Capture the cell that displays the provided text and extract its [X, Y] central coordinate. 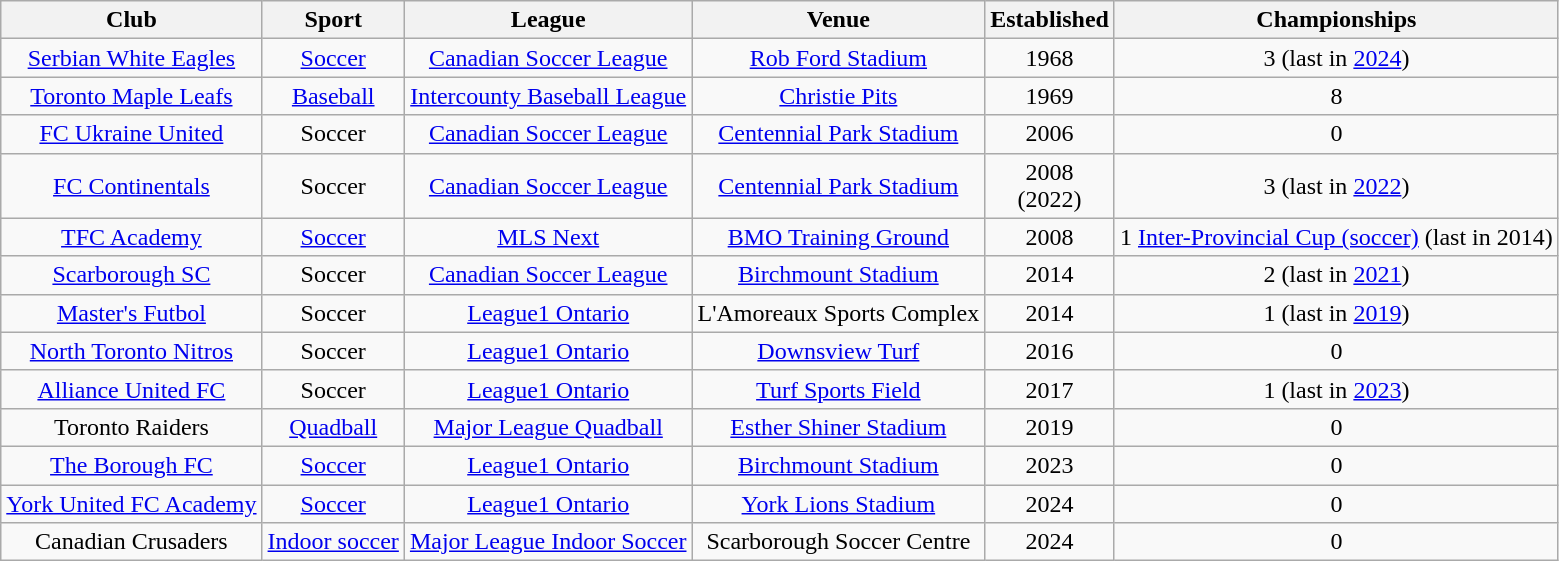
2016 [1050, 351]
League [548, 20]
3 (last in 2024) [1336, 58]
Toronto Raiders [132, 427]
North Toronto Nitros [132, 351]
L'Amoreaux Sports Complex [838, 313]
Canadian Crusaders [132, 542]
Quadball [333, 427]
8 [1336, 96]
Toronto Maple Leafs [132, 96]
BMO Training Ground [838, 237]
Serbian White Eagles [132, 58]
2008(2022) [1050, 186]
2019 [1050, 427]
Sport [333, 20]
Major League Quadball [548, 427]
1 (last in 2019) [1336, 313]
1968 [1050, 58]
Championships [1336, 20]
1 Inter-Provincial Cup (soccer) (last in 2014) [1336, 237]
Major League Indoor Soccer [548, 542]
2017 [1050, 389]
1 (last in 2023) [1336, 389]
York United FC Academy [132, 503]
York Lions Stadium [838, 503]
Esther Shiner Stadium [838, 427]
TFC Academy [132, 237]
Turf Sports Field [838, 389]
Indoor soccer [333, 542]
FC Continentals [132, 186]
2 (last in 2021) [1336, 275]
FC Ukraine United [132, 134]
2006 [1050, 134]
Intercounty Baseball League [548, 96]
Established [1050, 20]
2008 [1050, 237]
Downsview Turf [838, 351]
Christie Pits [838, 96]
Scarborough Soccer Centre [838, 542]
Master's Futbol [132, 313]
Rob Ford Stadium [838, 58]
MLS Next [548, 237]
Venue [838, 20]
Club [132, 20]
The Borough FC [132, 465]
1969 [1050, 96]
Baseball [333, 96]
2023 [1050, 465]
Scarborough SC [132, 275]
3 (last in 2022) [1336, 186]
Alliance United FC [132, 389]
